Output the (x, y) coordinate of the center of the cell containing the given text.  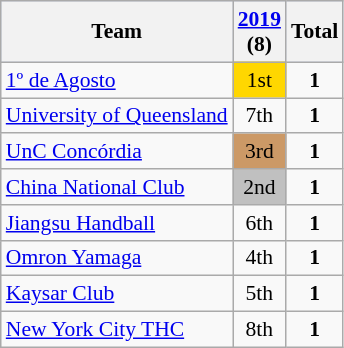
1st (260, 80)
Team (117, 32)
3rd (260, 152)
8th (260, 330)
Jiangsu Handball (117, 223)
2019(8) (260, 32)
Kaysar Club (117, 294)
Omron Yamaga (117, 258)
5th (260, 294)
Total (314, 32)
University of Queensland (117, 116)
2nd (260, 187)
UnC Concórdia (117, 152)
7th (260, 116)
New York City THC (117, 330)
6th (260, 223)
1º de Agosto (117, 80)
4th (260, 258)
China National Club (117, 187)
